Search for the cell housing the specified text and yield its (X, Y) center coordinate. 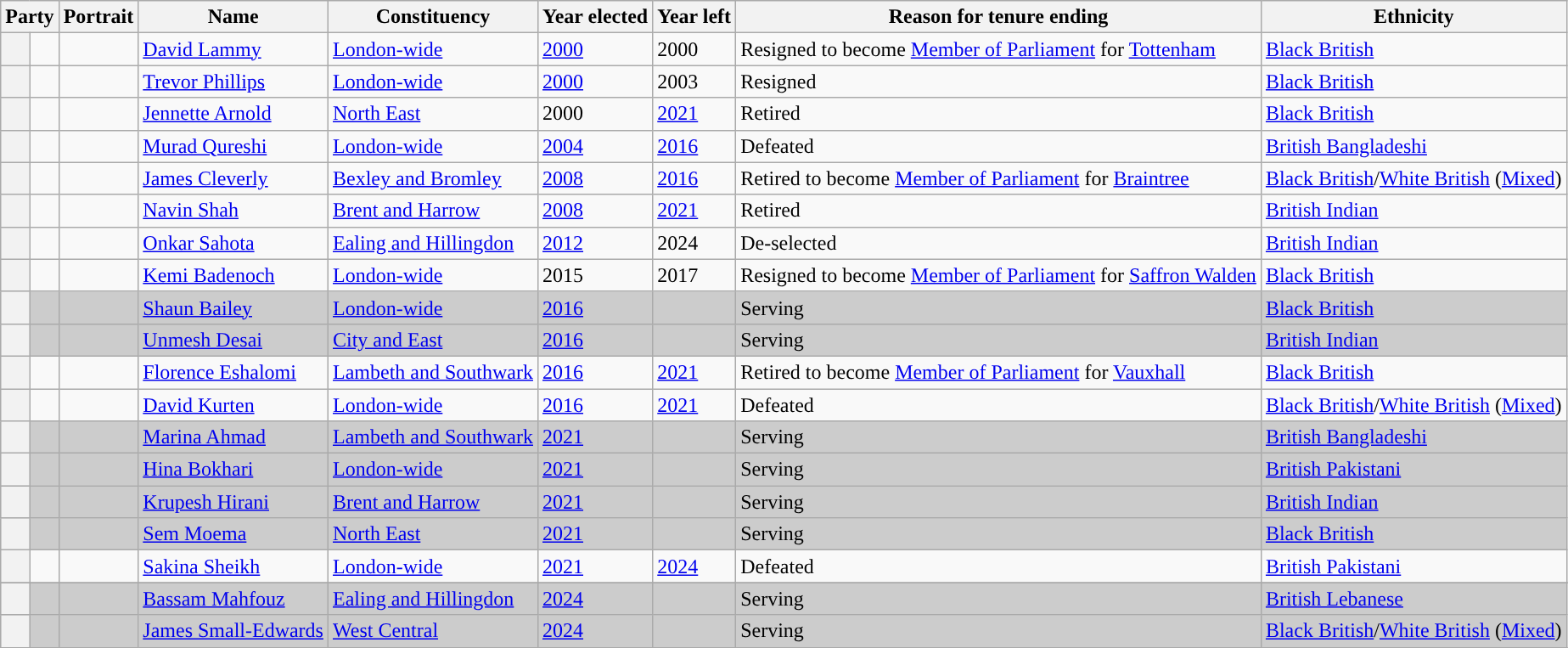
2015 (594, 275)
Krupesh Hirani (233, 502)
British Lebanese (1413, 599)
Portrait (98, 17)
Unmesh Desai (233, 340)
Year left (694, 17)
West Central (433, 631)
Trevor Phillips (233, 82)
Murad Qureshi (233, 146)
2004 (594, 146)
Shaun Bailey (233, 307)
David Lammy (233, 49)
Constituency (433, 17)
Sem Moema (233, 534)
Ethnicity (1413, 17)
Party (30, 17)
Florence Eshalomi (233, 372)
Kemi Badenoch (233, 275)
David Kurten (233, 405)
Sakina Sheikh (233, 566)
Year elected (594, 17)
Name (233, 17)
Resigned (998, 82)
De-selected (998, 243)
Marina Ahmad (233, 437)
James Cleverly (233, 178)
Navin Shah (233, 211)
Jennette Arnold (233, 114)
Resigned to become Member of Parliament for Saffron Walden (998, 275)
2017 (694, 275)
City and East (433, 340)
2003 (694, 82)
Retired to become Member of Parliament for Vauxhall (998, 372)
James Small-Edwards (233, 631)
Onkar Sahota (233, 243)
Bexley and Bromley (433, 178)
2012 (594, 243)
Hina Bokhari (233, 470)
Retired to become Member of Parliament for Braintree (998, 178)
Reason for tenure ending (998, 17)
Bassam Mahfouz (233, 599)
Resigned to become Member of Parliament for Tottenham (998, 49)
